For the text-containing cell, return its midpoint in (x, y) coordinate format. 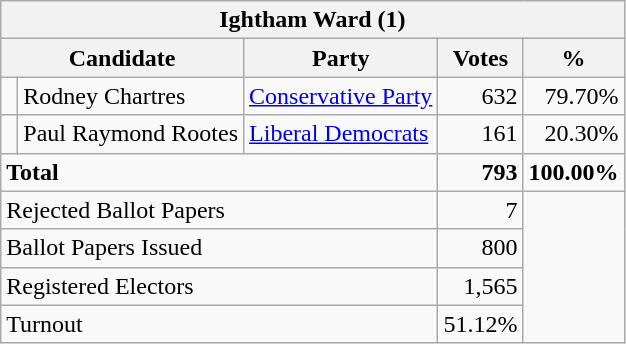
7 (480, 210)
Total (220, 172)
Candidate (122, 58)
Liberal Democrats (341, 134)
20.30% (574, 134)
Turnout (220, 324)
Votes (480, 58)
161 (480, 134)
1,565 (480, 286)
800 (480, 248)
Rejected Ballot Papers (220, 210)
79.70% (574, 96)
% (574, 58)
Ightham Ward (1) (312, 20)
Ballot Papers Issued (220, 248)
100.00% (574, 172)
Paul Raymond Rootes (131, 134)
Conservative Party (341, 96)
793 (480, 172)
Registered Electors (220, 286)
Rodney Chartres (131, 96)
632 (480, 96)
51.12% (480, 324)
Party (341, 58)
